Detect which cell encompasses the target text, then output its [X, Y] center coordinate. 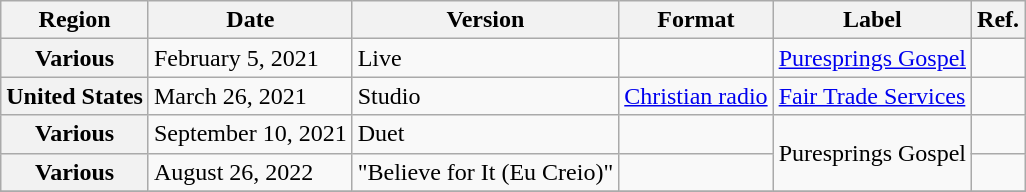
August 26, 2022 [250, 172]
Label [872, 20]
Version [486, 20]
"Believe for It (Eu Creio)" [486, 172]
September 10, 2021 [250, 134]
Christian radio [696, 96]
March 26, 2021 [250, 96]
Date [250, 20]
February 5, 2021 [250, 58]
Fair Trade Services [872, 96]
Ref. [998, 20]
Duet [486, 134]
Region [75, 20]
Format [696, 20]
Live [486, 58]
United States [75, 96]
Studio [486, 96]
